Extract the [X, Y] coordinate from the center of the cell holding the provided text.  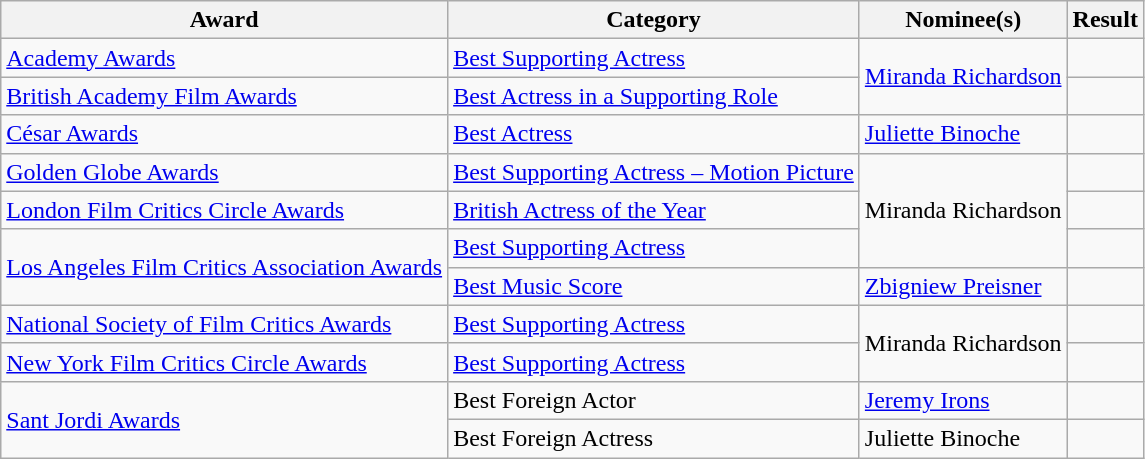
New York Film Critics Circle Awards [224, 362]
Best Foreign Actor [654, 400]
British Academy Film Awards [224, 96]
Best Actress in a Supporting Role [654, 96]
Award [224, 20]
Academy Awards [224, 58]
César Awards [224, 134]
National Society of Film Critics Awards [224, 324]
Nominee(s) [963, 20]
Jeremy Irons [963, 400]
Best Supporting Actress – Motion Picture [654, 172]
British Actress of the Year [654, 210]
Zbigniew Preisner [963, 286]
Result [1105, 20]
Sant Jordi Awards [224, 419]
Los Angeles Film Critics Association Awards [224, 267]
London Film Critics Circle Awards [224, 210]
Golden Globe Awards [224, 172]
Best Foreign Actress [654, 438]
Best Actress [654, 134]
Best Music Score [654, 286]
Category [654, 20]
